Find where the given text appears and provide that cell's center as (x, y) coordinate. 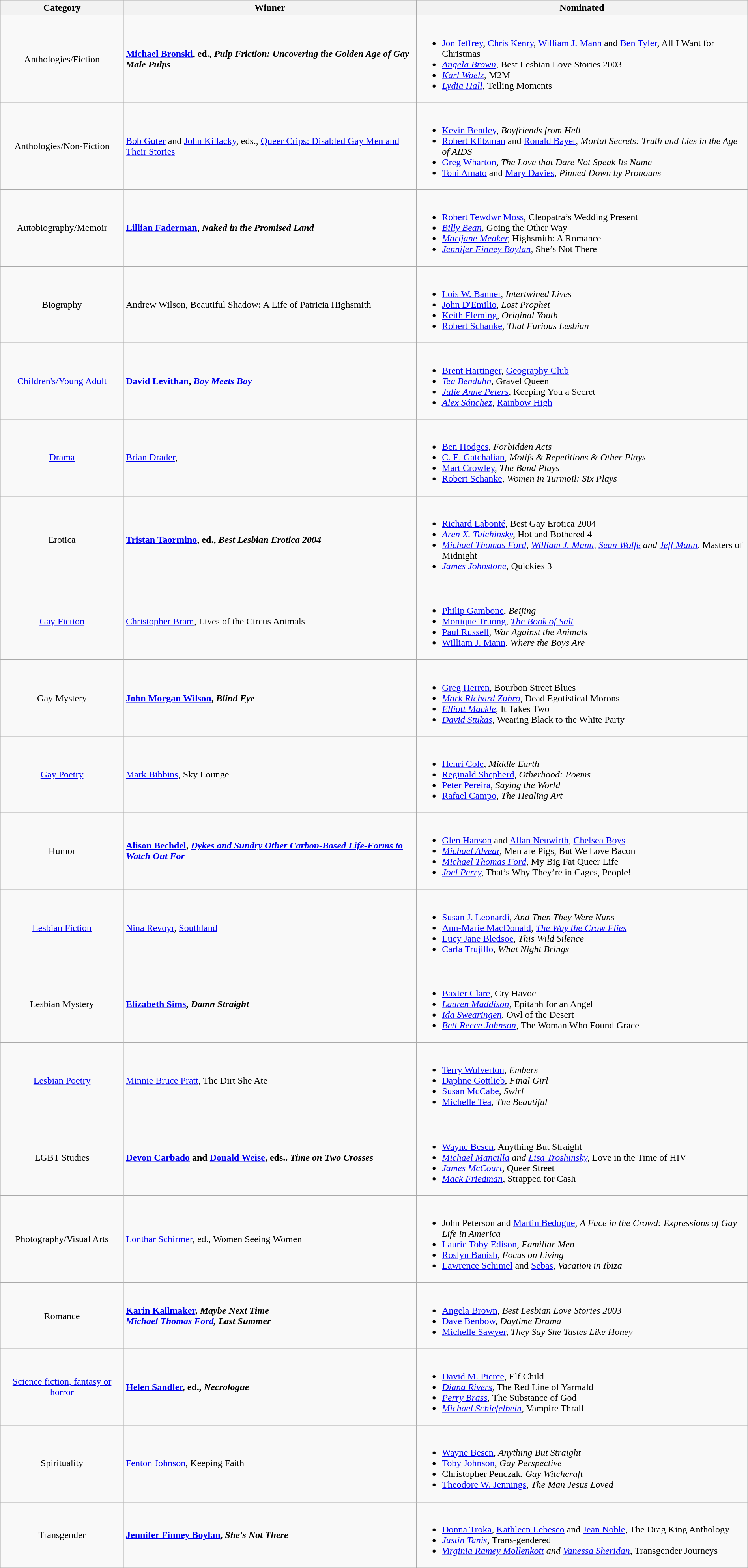
Autobiography/Memoir (62, 228)
Gay Poetry (62, 774)
Andrew Wilson, Beautiful Shadow: A Life of Patricia Highsmith (270, 305)
Jennifer Finney Boylan, She's Not There (270, 1534)
Gay Fiction (62, 621)
Gay Mystery (62, 698)
Brent Hartinger, Geography ClubTea Benduhn, Gravel QueenJulie Anne Peters, Keeping You a SecretAlex Sánchez, Rainbow High (582, 381)
Anthologies/Non-Fiction (62, 146)
Lesbian Mystery (62, 1004)
Wayne Besen, Anything But StraightToby Johnson, Gay PerspectiveChristopher Penczak, Gay WitchcraftTheodore W. Jennings, The Man Jesus Loved (582, 1463)
Lesbian Fiction (62, 927)
Philip Gambone, BeijingMonique Truong, The Book of SaltPaul Russell, War Against the AnimalsWilliam J. Mann, Where the Boys Are (582, 621)
Alison Bechdel, Dykes and Sundry Other Carbon-Based Life-Forms to Watch Out For (270, 851)
LGBT Studies (62, 1157)
Science fiction, fantasy or horror (62, 1387)
Winner (270, 8)
Karin Kallmaker, Maybe Next Time Michael Thomas Ford, Last Summer (270, 1316)
Baxter Clare, Cry HavocLauren Maddison, Epitaph for an AngelIda Swearingen, Owl of the DesertBett Reece Johnson, The Woman Who Found Grace (582, 1004)
Angela Brown, Best Lesbian Love Stories 2003Dave Benbow, Daytime DramaMichelle Sawyer, They Say She Tastes Like Honey (582, 1316)
Children's/Young Adult (62, 381)
Michael Bronski, ed., Pulp Friction: Uncovering the Golden Age of Gay Male Pulps (270, 59)
Transgender (62, 1534)
Anthologies/Fiction (62, 59)
Devon Carbado and Donald Weise, eds.. Time on Two Crosses (270, 1157)
Tristan Taormino, ed., Best Lesbian Erotica 2004 (270, 540)
Spirituality (62, 1463)
Drama (62, 458)
Brian Drader, (270, 458)
Lesbian Poetry (62, 1081)
Lillian Faderman, Naked in the Promised Land (270, 228)
David Levithan, Boy Meets Boy (270, 381)
Biography (62, 305)
Ben Hodges, Forbidden ActsC. E. Gatchalian, Motifs & Repetitions & Other PlaysMart Crowley, The Band PlaysRobert Schanke, Women in Turmoil: Six Plays (582, 458)
Henri Cole, Middle EarthReginald Shepherd, Otherhood: PoemsPeter Pereira, Saying the WorldRafael Campo, The Healing Art (582, 774)
Mark Bibbins, Sky Lounge (270, 774)
Erotica (62, 540)
David M. Pierce, Elf ChildDiana Rivers, The Red Line of YarmaldPerry Brass, The Substance of GodMichael Schiefelbein, Vampire Thrall (582, 1387)
Romance (62, 1316)
Terry Wolverton, EmbersDaphne Gottlieb, Final GirlSusan McCabe, SwirlMichelle Tea, The Beautiful (582, 1081)
Helen Sandler, ed., Necrologue (270, 1387)
Nina Revoyr, Southland (270, 927)
Fenton Johnson, Keeping Faith (270, 1463)
Minnie Bruce Pratt, The Dirt She Ate (270, 1081)
Lonthar Schirmer, ed., Women Seeing Women (270, 1239)
Christopher Bram, Lives of the Circus Animals (270, 621)
John Morgan Wilson, Blind Eye (270, 698)
Elizabeth Sims, Damn Straight (270, 1004)
Category (62, 8)
Humor (62, 851)
Photography/Visual Arts (62, 1239)
Bob Guter and John Killacky, eds., Queer Crips: Disabled Gay Men and Their Stories (270, 146)
Lois W. Banner, Intertwined LivesJohn D'Emilio, Lost ProphetKeith Fleming, Original YouthRobert Schanke, That Furious Lesbian (582, 305)
Nominated (582, 8)
